Scan for the cell matching the given text and deliver its (x, y) coordinate at center. 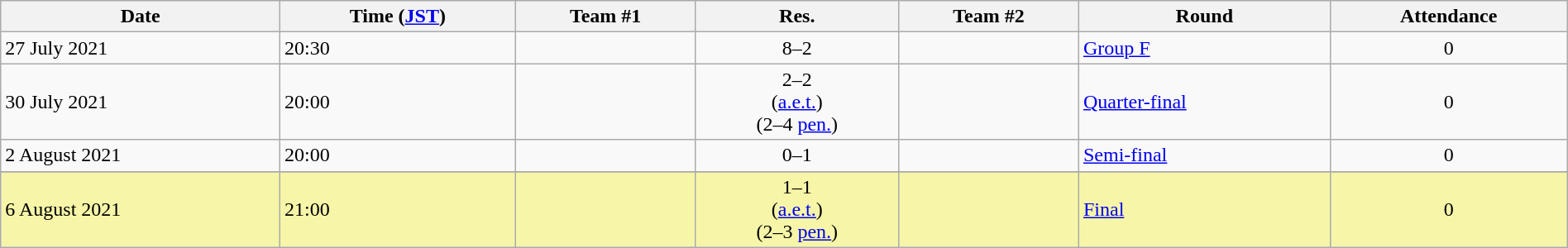
2 August 2021 (141, 155)
Semi-final (1204, 155)
0–1 (797, 155)
Quarter-final (1204, 102)
Group F (1204, 48)
20:30 (399, 48)
1–1(a.e.t.)(2–3 pen.) (797, 209)
21:00 (399, 209)
Time (JST) (399, 17)
Final (1204, 209)
30 July 2021 (141, 102)
27 July 2021 (141, 48)
Round (1204, 17)
8–2 (797, 48)
2–2 (a.e.t.)(2–4 pen.) (797, 102)
6 August 2021 (141, 209)
Res. (797, 17)
Team #2 (988, 17)
Team #1 (605, 17)
Date (141, 17)
Attendance (1449, 17)
